Pinpoint the cell where the given text exists, returning its [X, Y] midpoint coordinate. 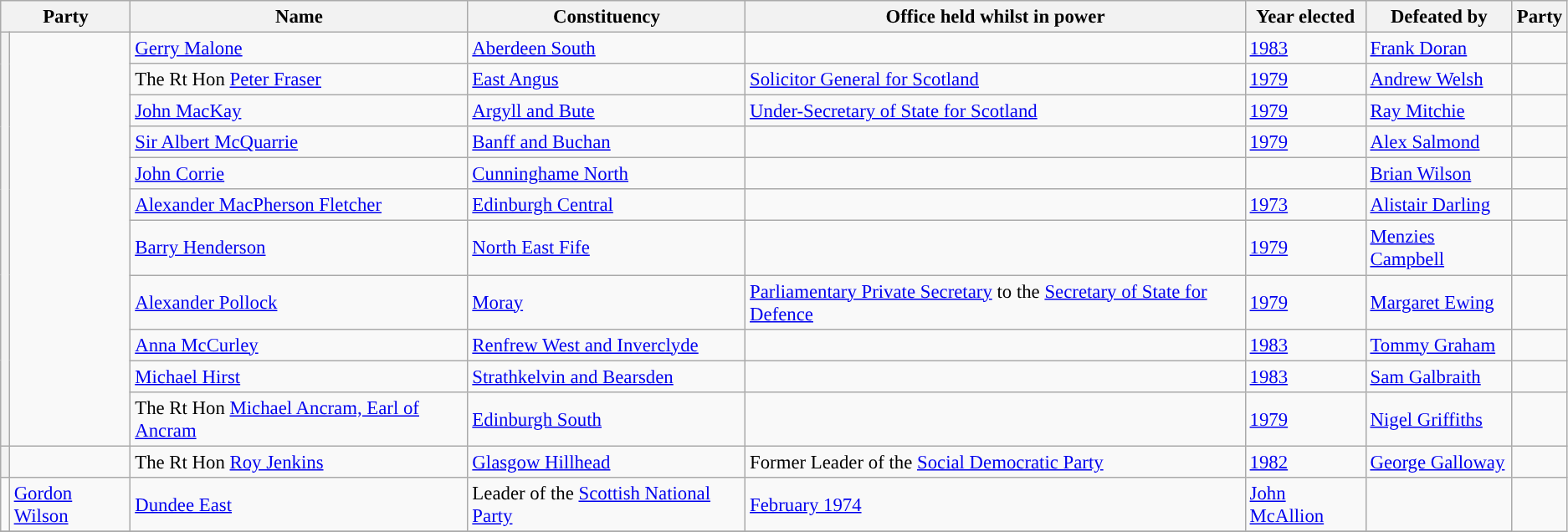
Renfrew West and Inverclyde [607, 345]
Frank Doran [1439, 49]
John McAllion [1305, 505]
Year elected [1305, 17]
Leader of the Scottish National Party [607, 505]
Edinburgh Central [607, 205]
Margaret Ewing [1439, 303]
George Galloway [1439, 462]
Brian Wilson [1439, 174]
Tommy Graham [1439, 345]
Cunninghame North [607, 174]
Alistair Darling [1439, 205]
Solicitor General for Scotland [996, 79]
Sir Albert McQuarrie [300, 142]
Barry Henderson [300, 248]
Menzies Campbell [1439, 248]
Former Leader of the Social Democratic Party [996, 462]
Dundee East [300, 505]
Argyll and Bute [607, 111]
The Rt Hon Peter Fraser [300, 79]
Alex Salmond [1439, 142]
1973 [1305, 205]
North East Fife [607, 248]
February 1974 [996, 505]
Alexander Pollock [300, 303]
Constituency [607, 17]
Alexander MacPherson Fletcher [300, 205]
Andrew Welsh [1439, 79]
Sam Galbraith [1439, 376]
Office held whilst in power [996, 17]
The Rt Hon Roy Jenkins [300, 462]
Under-Secretary of State for Scotland [996, 111]
Michael Hirst [300, 376]
Banff and Buchan [607, 142]
Glasgow Hillhead [607, 462]
Parliamentary Private Secretary to the Secretary of State for Defence [996, 303]
Nigel Griffiths [1439, 418]
John MacKay [300, 111]
Defeated by [1439, 17]
Name [300, 17]
Edinburgh South [607, 418]
Strathkelvin and Bearsden [607, 376]
Gerry Malone [300, 49]
Aberdeen South [607, 49]
Anna McCurley [300, 345]
Ray Mitchie [1439, 111]
Moray [607, 303]
1982 [1305, 462]
East Angus [607, 79]
Gordon Wilson [70, 505]
The Rt Hon Michael Ancram, Earl of Ancram [300, 418]
John Corrie [300, 174]
